Scan for the cell matching the given text and deliver its (x, y) coordinate at center. 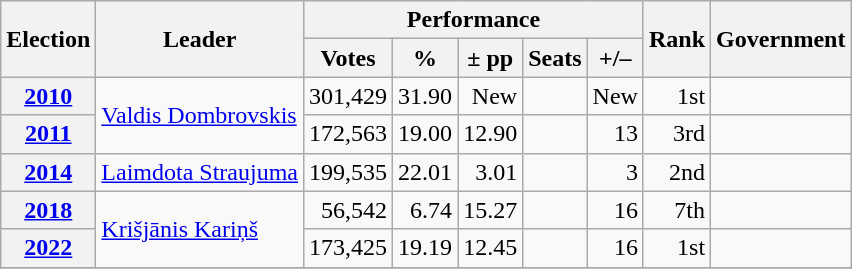
Krišjānis Kariņš (200, 229)
2011 (48, 134)
2010 (48, 96)
19.19 (426, 248)
15.27 (490, 210)
301,429 (348, 96)
Laimdota Straujuma (200, 172)
6.74 (426, 210)
Performance (473, 20)
3rd (676, 134)
3.01 (490, 172)
2022 (48, 248)
2018 (48, 210)
Votes (348, 58)
Seats (555, 58)
12.90 (490, 134)
7th (676, 210)
173,425 (348, 248)
% (426, 58)
2014 (48, 172)
Valdis Dombrovskis (200, 115)
56,542 (348, 210)
± pp (490, 58)
3 (615, 172)
13 (615, 134)
Rank (676, 39)
19.00 (426, 134)
Leader (200, 39)
31.90 (426, 96)
2nd (676, 172)
Election (48, 39)
22.01 (426, 172)
199,535 (348, 172)
172,563 (348, 134)
+/– (615, 58)
12.45 (490, 248)
Government (781, 39)
